Output the [x, y] coordinate of the center of the cell containing the given text.  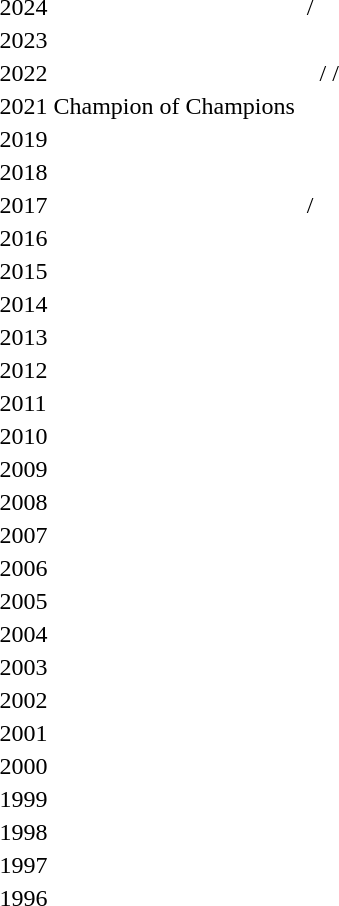
/ [310, 205]
